Find where the given text appears and provide that cell's center as [X, Y] coordinate. 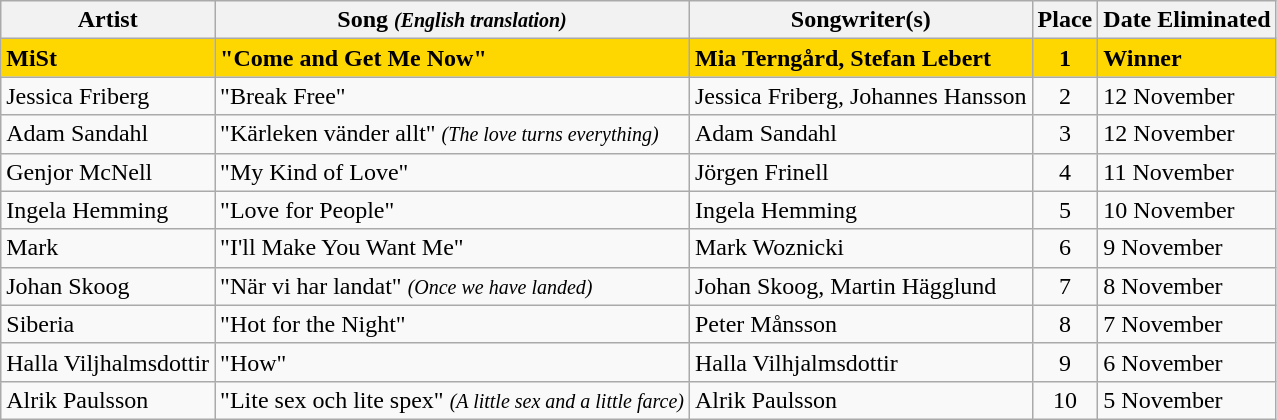
9 November [1187, 248]
Mark [108, 248]
10 November [1187, 210]
6 [1065, 248]
"När vi har landat" (Once we have landed) [452, 286]
Mia Terngård, Stefan Lebert [860, 58]
Genjor McNell [108, 172]
"My Kind of Love" [452, 172]
"How" [452, 362]
Song (English translation) [452, 20]
2 [1065, 96]
6 November [1187, 362]
Mark Woznicki [860, 248]
Jessica Friberg, Johannes Hansson [860, 96]
Johan Skoog [108, 286]
"Hot for the Night" [452, 324]
8 November [1187, 286]
"Come and Get Me Now" [452, 58]
Jörgen Frinell [860, 172]
"Break Free" [452, 96]
Peter Månsson [860, 324]
"Lite sex och lite spex" (A little sex and a little farce) [452, 400]
"I'll Make You Want Me" [452, 248]
Place [1065, 20]
Artist [108, 20]
Date Eliminated [1187, 20]
Jessica Friberg [108, 96]
11 November [1187, 172]
Halla Vilhjalmsdottir [860, 362]
3 [1065, 134]
5 November [1187, 400]
"Kärleken vänder allt" (The love turns everything) [452, 134]
MiSt [108, 58]
7 [1065, 286]
5 [1065, 210]
Johan Skoog, Martin Hägglund [860, 286]
4 [1065, 172]
Halla Viljhalmsdottir [108, 362]
"Love for People" [452, 210]
Songwriter(s) [860, 20]
8 [1065, 324]
9 [1065, 362]
Winner [1187, 58]
1 [1065, 58]
Siberia [108, 324]
10 [1065, 400]
7 November [1187, 324]
